Pinpoint the cell where the given text exists, returning its (x, y) midpoint coordinate. 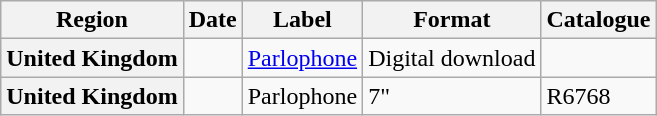
Label (302, 20)
Region (92, 20)
Format (452, 20)
R6768 (598, 96)
7" (452, 96)
Date (212, 20)
Catalogue (598, 20)
Digital download (452, 58)
